Capture the cell that displays the provided text and extract its (x, y) central coordinate. 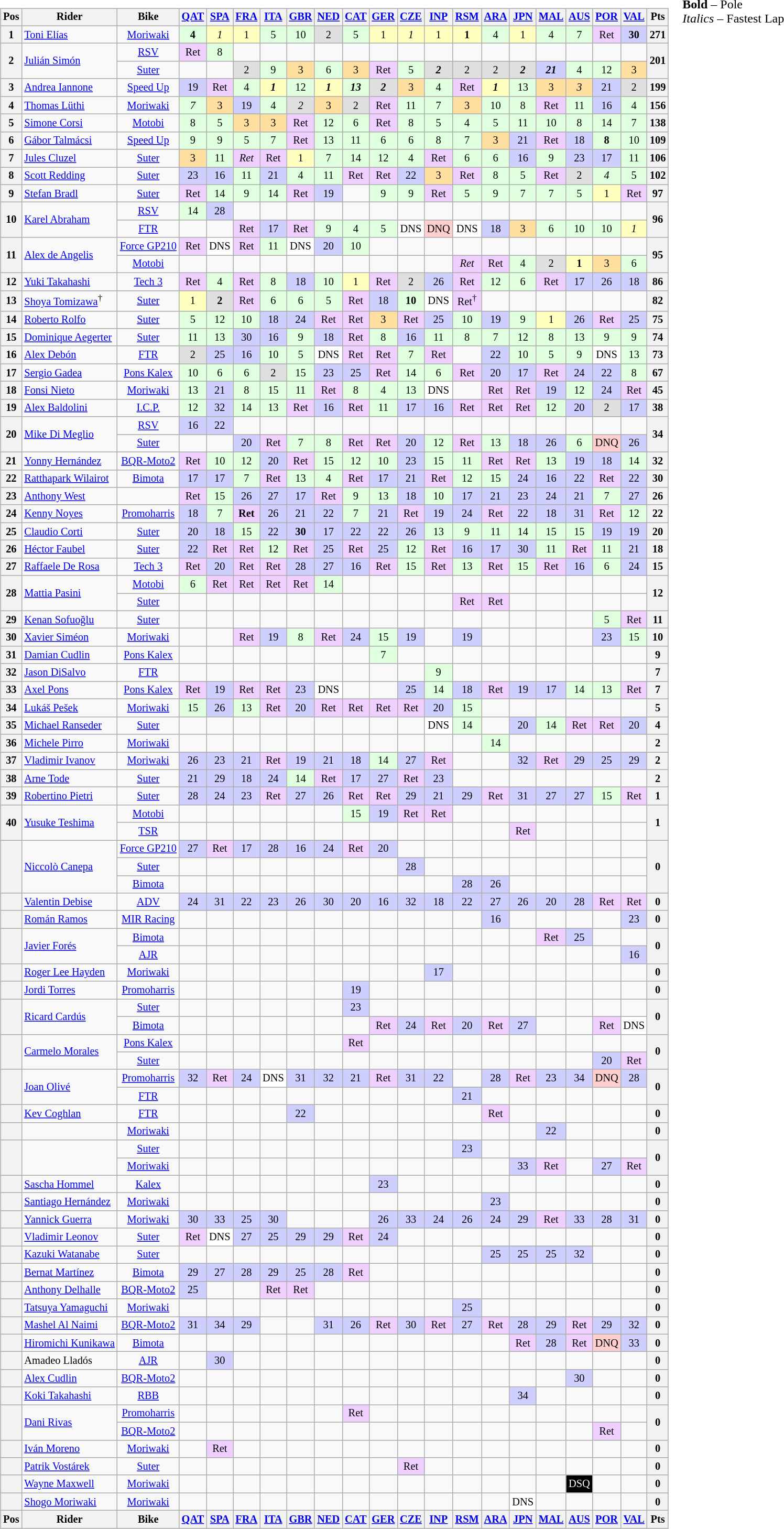
ADV (148, 902)
Valentin Debise (69, 902)
Toni Elías (69, 35)
Niccolò Canepa (69, 867)
Carmelo Morales (69, 1051)
96 (658, 220)
Arne Tode (69, 778)
Ricard Cardús (69, 1017)
Thomas Lüthi (69, 105)
Claudio Corti (69, 532)
Axel Pons (69, 690)
Yusuke Teshima (69, 822)
Ratthapark Wilairot (69, 479)
Michele Pirro (69, 743)
Dani Rivas (69, 1423)
Lukáš Pešek (69, 708)
RBB (148, 1396)
Alex Debón (69, 355)
Santiago Hernández (69, 1202)
Karel Abraham (69, 220)
Alex de Angelis (69, 255)
Kazuki Watanabe (69, 1255)
Tatsuya Yamaguchi (69, 1308)
Alex Baldolini (69, 408)
74 (658, 338)
Jules Cluzel (69, 158)
75 (658, 320)
Mattia Pasini (69, 593)
Fonsi Nieto (69, 391)
TSR (148, 831)
271 (658, 35)
Anthony West (69, 496)
Anthony Delhalle (69, 1290)
Shoya Tomizawa† (69, 301)
Kenny Noyes (69, 514)
Joan Olivé (69, 1087)
Jason DiSalvo (69, 673)
Bernat Martínez (69, 1273)
201 (658, 61)
Koki Takahashi (69, 1396)
Kenan Sofuoğlu (69, 620)
Kev Coghlan (69, 1114)
Stefan Bradl (69, 193)
Julián Simón (69, 61)
156 (658, 105)
Simone Corsi (69, 123)
Vladimir Ivanov (69, 761)
73 (658, 355)
Kalex (148, 1184)
82 (658, 301)
Xavier Siméon (69, 637)
Alex Cudlin (69, 1378)
Damian Cudlin (69, 655)
Javier Forés (69, 946)
37 (11, 761)
Scott Redding (69, 176)
Amadeo Lladós (69, 1361)
Robertino Pietri (69, 796)
35 (11, 725)
106 (658, 158)
Roger Lee Hayden (69, 972)
Dominique Aegerter (69, 338)
97 (658, 193)
Sergio Gadea (69, 373)
Jordi Torres (69, 990)
86 (658, 281)
Shogo Moriwaki (69, 1502)
Mike Di Meglio (69, 434)
Yannick Guerra (69, 1220)
67 (658, 373)
Raffaele De Rosa (69, 567)
I.C.P. (148, 408)
MIR Racing (148, 919)
45 (658, 391)
Michael Ranseder (69, 725)
Yuki Takahashi (69, 281)
Roberto Rolfo (69, 320)
138 (658, 123)
36 (11, 743)
40 (11, 822)
Sascha Hommel (69, 1184)
109 (658, 140)
Wayne Maxwell (69, 1484)
Gábor Talmácsi (69, 140)
Hiromichi Kunikawa (69, 1343)
Andrea Iannone (69, 88)
Iván Moreno (69, 1449)
Mashel Al Naimi (69, 1326)
199 (658, 88)
102 (658, 176)
Ret† (467, 301)
39 (11, 796)
Héctor Faubel (69, 549)
DSQ (579, 1484)
95 (658, 255)
Vladimir Leonov (69, 1237)
Román Ramos (69, 919)
Yonny Hernández (69, 461)
Patrik Vostárek (69, 1467)
